Locate the cell with the specified text and output its [X, Y] center coordinate. 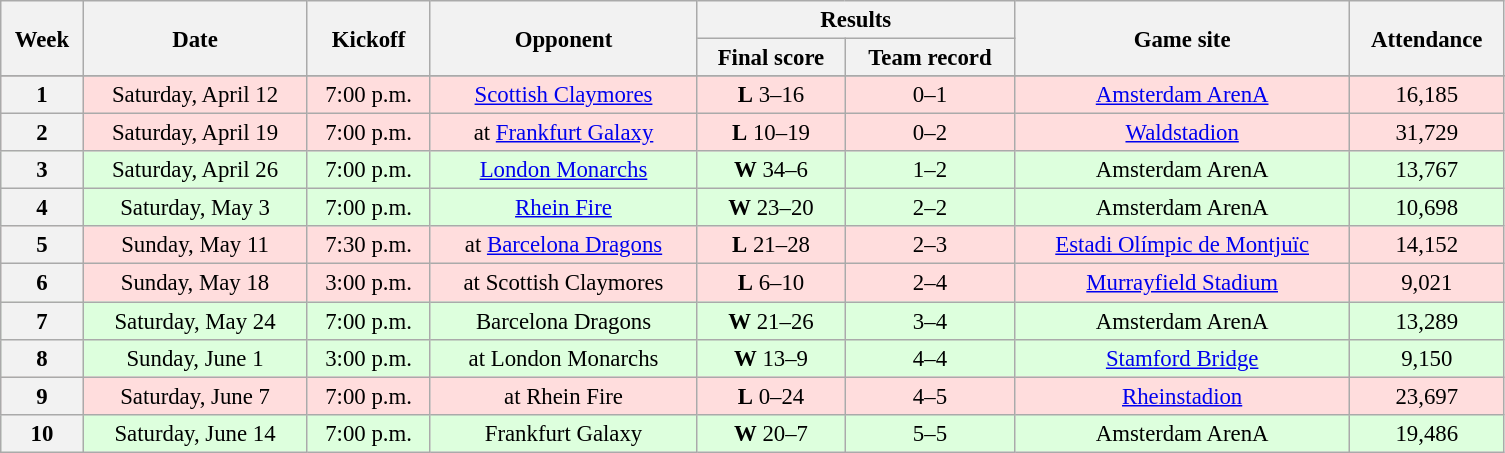
L 6–10 [771, 283]
8 [42, 358]
2 [42, 133]
L 3–16 [771, 95]
9 [42, 396]
4–5 [930, 396]
at Rhein Fire [564, 396]
19,486 [1428, 433]
2–2 [930, 208]
14,152 [1428, 245]
31,729 [1428, 133]
4–4 [930, 358]
Saturday, June 7 [195, 396]
W 34–6 [771, 170]
at Frankfurt Galaxy [564, 133]
2–3 [930, 245]
1 [42, 95]
Week [42, 38]
5–5 [930, 433]
Scottish Claymores [564, 95]
9,021 [1428, 283]
Murrayfield Stadium [1182, 283]
Saturday, May 24 [195, 321]
5 [42, 245]
London Monarchs [564, 170]
Opponent [564, 38]
Final score [771, 58]
at London Monarchs [564, 358]
Saturday, May 3 [195, 208]
3 [42, 170]
7 [42, 321]
0–2 [930, 133]
Frankfurt Galaxy [564, 433]
13,289 [1428, 321]
Game site [1182, 38]
Saturday, April 26 [195, 170]
Barcelona Dragons [564, 321]
23,697 [1428, 396]
Sunday, June 1 [195, 358]
W 20–7 [771, 433]
Stamford Bridge [1182, 358]
Estadi Olímpic de Montjuïc [1182, 245]
Team record [930, 58]
Rheinstadion [1182, 396]
9,150 [1428, 358]
Kickoff [368, 38]
at Barcelona Dragons [564, 245]
13,767 [1428, 170]
Sunday, May 18 [195, 283]
3–4 [930, 321]
Saturday, April 19 [195, 133]
Rhein Fire [564, 208]
Sunday, May 11 [195, 245]
Saturday, June 14 [195, 433]
Waldstadion [1182, 133]
L 10–19 [771, 133]
W 13–9 [771, 358]
16,185 [1428, 95]
0–1 [930, 95]
7:30 p.m. [368, 245]
2–4 [930, 283]
Results [856, 20]
1–2 [930, 170]
Attendance [1428, 38]
L 21–28 [771, 245]
6 [42, 283]
10 [42, 433]
10,698 [1428, 208]
W 21–26 [771, 321]
at Scottish Claymores [564, 283]
Saturday, April 12 [195, 95]
W 23–20 [771, 208]
Date [195, 38]
L 0–24 [771, 396]
4 [42, 208]
